For the text-containing cell, return its midpoint in (X, Y) coordinate format. 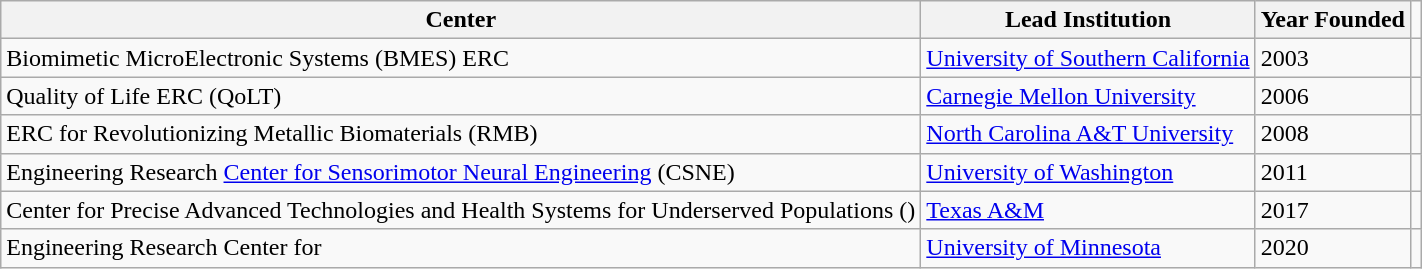
2011 (1332, 172)
Engineering Research Center for Sensorimotor Neural Engineering (CSNE) (461, 172)
University of Washington (1088, 172)
Lead Institution (1088, 20)
Year Founded (1332, 20)
Center (461, 20)
2003 (1332, 58)
ERC for Revolutionizing Metallic Biomaterials (RMB) (461, 134)
Quality of Life ERC (QoLT) (461, 96)
Center for Precise Advanced Technologies and Health Systems for Underserved Populations () (461, 210)
University of Minnesota (1088, 248)
North Carolina A&T University (1088, 134)
Engineering Research Center for (461, 248)
University of Southern California (1088, 58)
Texas A&M (1088, 210)
2008 (1332, 134)
2006 (1332, 96)
2017 (1332, 210)
Biomimetic MicroElectronic Systems (BMES) ERC (461, 58)
2020 (1332, 248)
Carnegie Mellon University (1088, 96)
